Extract the [x, y] coordinate from the center of the cell holding the provided text.  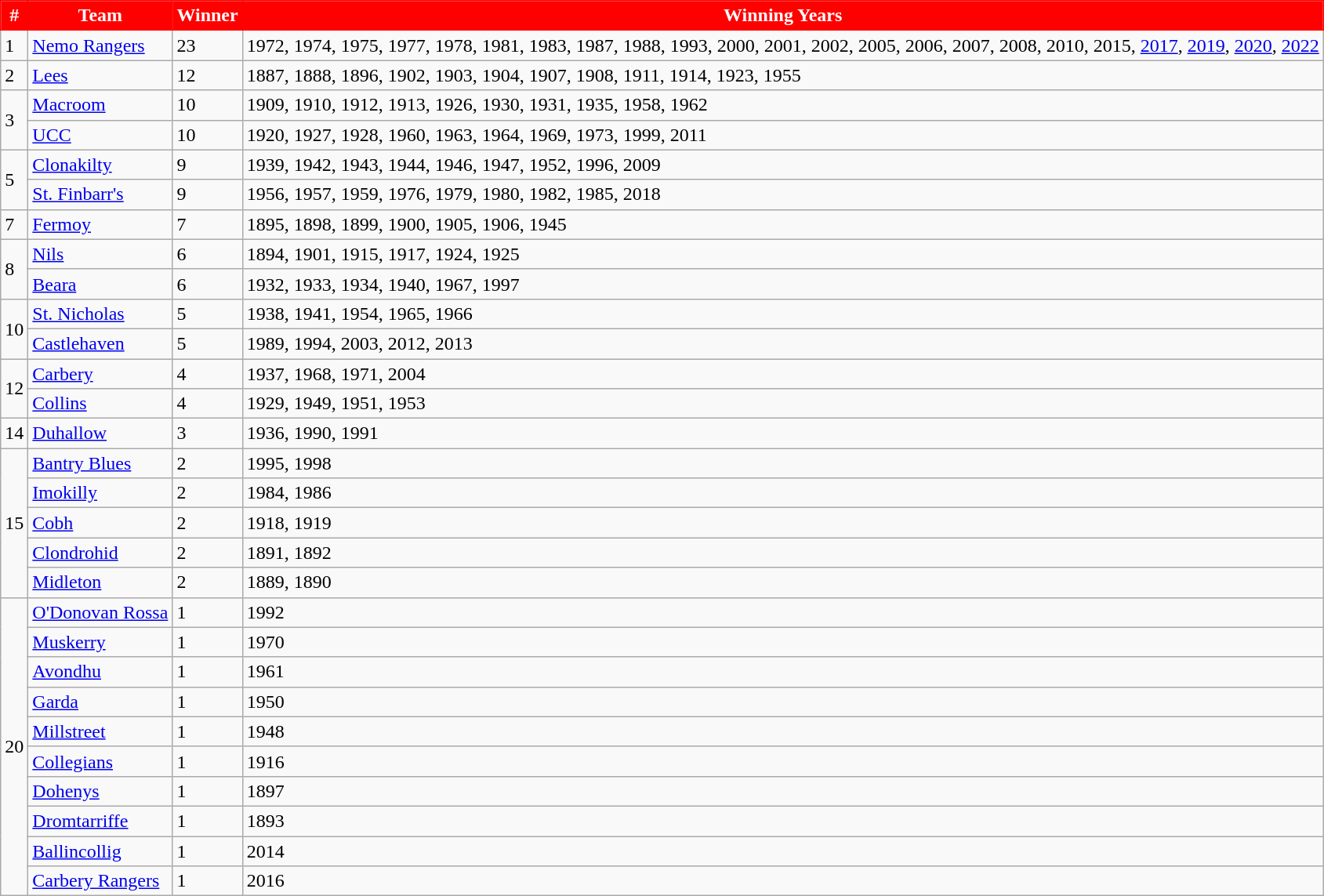
Beara [100, 284]
Duhallow [100, 433]
1938, 1941, 1954, 1965, 1966 [782, 314]
1972, 1974, 1975, 1977, 1978, 1981, 1983, 1987, 1988, 1993, 2000, 2001, 2002, 2005, 2006, 2007, 2008, 2010, 2015, 2017, 2019, 2020, 2022 [782, 45]
1897 [782, 791]
Bantry Blues [100, 463]
1984, 1986 [782, 493]
1995, 1998 [782, 463]
Muskerry [100, 642]
1891, 1892 [782, 553]
2014 [782, 851]
1950 [782, 702]
Clonakilty [100, 165]
1889, 1890 [782, 582]
23 [207, 45]
Ballincollig [100, 851]
1893 [782, 821]
O'Donovan Rossa [100, 612]
1887, 1888, 1896, 1902, 1903, 1904, 1907, 1908, 1911, 1914, 1923, 1955 [782, 75]
St. Nicholas [100, 314]
14 [14, 433]
Imokilly [100, 493]
1916 [782, 761]
Millstreet [100, 731]
# [14, 16]
Nils [100, 254]
1970 [782, 642]
1918, 1919 [782, 523]
1939, 1942, 1943, 1944, 1946, 1947, 1952, 1996, 2009 [782, 165]
1961 [782, 672]
1937, 1968, 1971, 2004 [782, 374]
Collins [100, 404]
Castlehaven [100, 343]
UCC [100, 135]
1909, 1910, 1912, 1913, 1926, 1930, 1931, 1935, 1958, 1962 [782, 105]
1936, 1990, 1991 [782, 433]
Nemo Rangers [100, 45]
Cobh [100, 523]
20 [14, 746]
Clondrohid [100, 553]
Avondhu [100, 672]
Fermoy [100, 224]
1989, 1994, 2003, 2012, 2013 [782, 343]
Dromtarriffe [100, 821]
Garda [100, 702]
Collegians [100, 761]
Winner [207, 16]
1920, 1927, 1928, 1960, 1963, 1964, 1969, 1973, 1999, 2011 [782, 135]
1948 [782, 731]
Macroom [100, 105]
15 [14, 523]
Midleton [100, 582]
Dohenys [100, 791]
1956, 1957, 1959, 1976, 1979, 1980, 1982, 1985, 2018 [782, 194]
2016 [782, 881]
1929, 1949, 1951, 1953 [782, 404]
St. Finbarr's [100, 194]
8 [14, 269]
Winning Years [782, 16]
1992 [782, 612]
1895, 1898, 1899, 1900, 1905, 1906, 1945 [782, 224]
1932, 1933, 1934, 1940, 1967, 1997 [782, 284]
Lees [100, 75]
Team [100, 16]
Carbery [100, 374]
1894, 1901, 1915, 1917, 1924, 1925 [782, 254]
Carbery Rangers [100, 881]
